From the cell containing the given text, extract its center point as [x, y] coordinate. 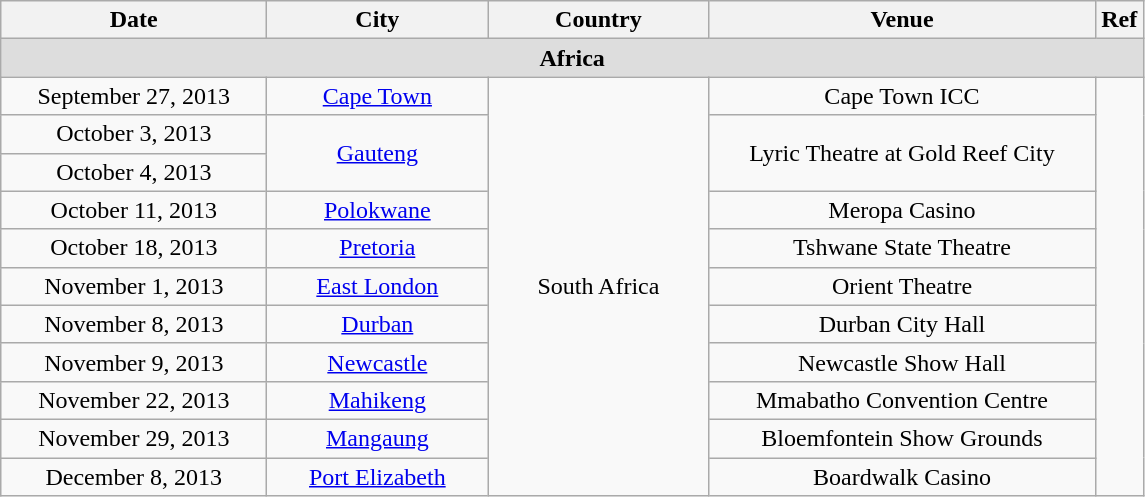
Boardwalk Casino [902, 477]
November 1, 2013 [134, 286]
Cape Town [378, 96]
Durban [378, 324]
December 8, 2013 [134, 477]
Durban City Hall [902, 324]
Africa [572, 58]
Polokwane [378, 210]
Meropa Casino [902, 210]
Newcastle [378, 362]
November 9, 2013 [134, 362]
October 11, 2013 [134, 210]
Port Elizabeth [378, 477]
October 3, 2013 [134, 134]
Ref [1120, 20]
Cape Town ICC [902, 96]
Newcastle Show Hall [902, 362]
Pretoria [378, 248]
November 22, 2013 [134, 400]
September 27, 2013 [134, 96]
Country [598, 20]
November 8, 2013 [134, 324]
Date [134, 20]
Mangaung [378, 438]
Orient Theatre [902, 286]
October 18, 2013 [134, 248]
City [378, 20]
November 29, 2013 [134, 438]
East London [378, 286]
Gauteng [378, 153]
Tshwane State Theatre [902, 248]
Lyric Theatre at Gold Reef City [902, 153]
Mmabatho Convention Centre [902, 400]
Venue [902, 20]
October 4, 2013 [134, 172]
Mahikeng [378, 400]
Bloemfontein Show Grounds [902, 438]
South Africa [598, 286]
